From the cell containing the given text, extract its center point as [x, y] coordinate. 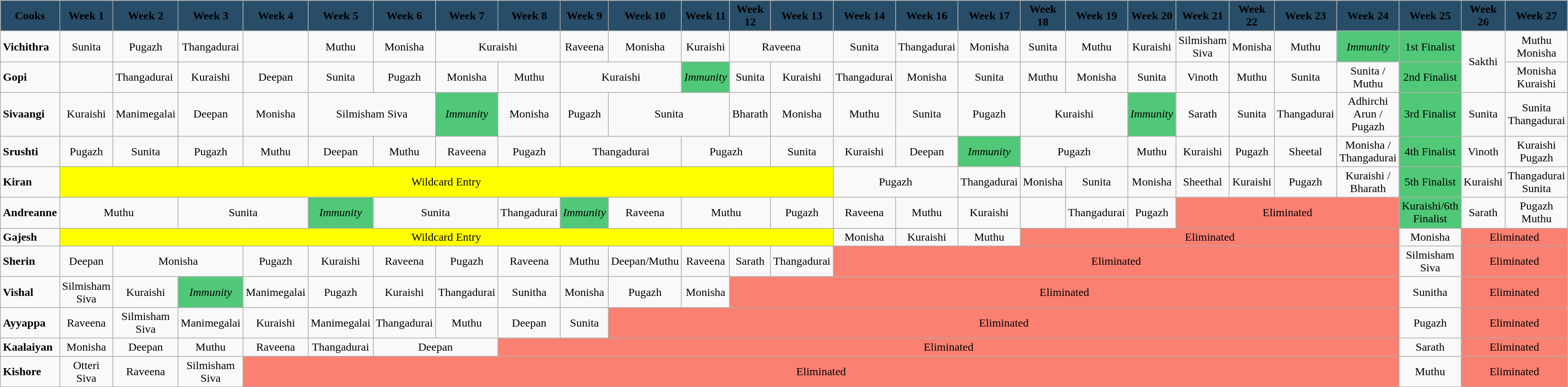
Sakthi [1483, 62]
Gopi [30, 77]
4th Finalist [1430, 151]
Otteri Siva [86, 371]
Week 18 [1043, 16]
Week 17 [989, 16]
2nd Finalist [1430, 77]
Kishore [30, 371]
Deepan/Muthu [645, 261]
Srushti [30, 151]
ThangaduraiSunita [1536, 182]
Week 21 [1203, 16]
Week 16 [927, 16]
Week 4 [276, 16]
Week 25 [1430, 16]
Sunita / Muthu [1368, 77]
Andreanne [30, 212]
Week 9 [585, 16]
Week 2 [146, 16]
Cooks [30, 16]
Sivaangi [30, 114]
PugazhMuthu [1536, 212]
Bharath [750, 114]
Week 10 [645, 16]
Week 22 [1251, 16]
Week 27 [1536, 16]
Adhirchi Arun / Pugazh [1368, 114]
Gajesh [30, 237]
5th Finalist [1430, 182]
Week 24 [1368, 16]
Week 6 [404, 16]
Week 12 [750, 16]
Week 19 [1097, 16]
Week 11 [705, 16]
Sheethal [1203, 182]
Kaalaiyan [30, 347]
MuthuMonisha [1536, 46]
Kuraishi/6th Finalist [1430, 212]
Week 8 [529, 16]
Vishal [30, 292]
Week 26 [1483, 16]
Ayyappa [30, 323]
Week 7 [467, 16]
1st Finalist [1430, 46]
Week 14 [864, 16]
Monisha / Thangadurai [1368, 151]
Week 1 [86, 16]
Week 5 [341, 16]
Vichithra [30, 46]
3rd Finalist [1430, 114]
KuraishiPugazh [1536, 151]
Week 20 [1152, 16]
Week 3 [211, 16]
Kiran [30, 182]
Kuraishi / Bharath [1368, 182]
MonishaKuraishi [1536, 77]
Sherin [30, 261]
Week 23 [1306, 16]
Sheetal [1306, 151]
Week 13 [802, 16]
SunitaThangadurai [1536, 114]
